Return the (x, y) coordinate for the center point of the cell that contains the specified text.  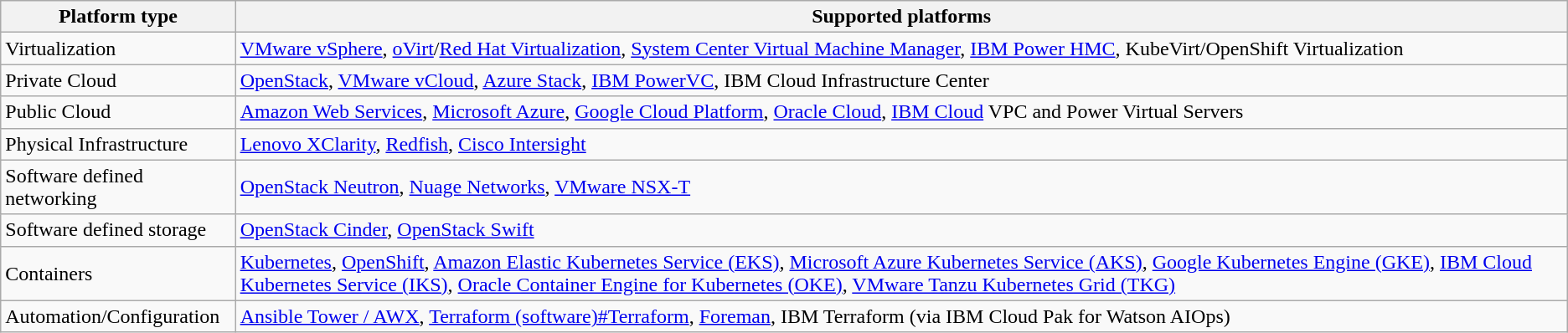
Containers (118, 273)
Software defined storage (118, 230)
OpenStack Cinder, OpenStack Swift (901, 230)
Supported platforms (901, 17)
VMware vSphere, oVirt/Red Hat Virtualization, System Center Virtual Machine Manager, IBM Power HMC, KubeVirt/OpenShift Virtualization (901, 49)
Lenovo XClarity, Redfish, Cisco Intersight (901, 144)
Virtualization (118, 49)
Ansible Tower / AWX, Terraform (software)#Terraform, Foreman, IBM Terraform (via IBM Cloud Pak for Watson AIOps) (901, 316)
Physical Infrastructure (118, 144)
Amazon Web Services, Microsoft Azure, Google Cloud Platform, Oracle Cloud, IBM Cloud VPC and Power Virtual Servers (901, 112)
Automation/Configuration (118, 316)
OpenStack Neutron, Nuage Networks, VMware NSX-T (901, 187)
Public Cloud (118, 112)
OpenStack, VMware vCloud, Azure Stack, IBM PowerVC, IBM Cloud Infrastructure Center (901, 80)
Platform type (118, 17)
Software defined networking (118, 187)
Private Cloud (118, 80)
